Pinpoint the cell where the given text exists, returning its (X, Y) midpoint coordinate. 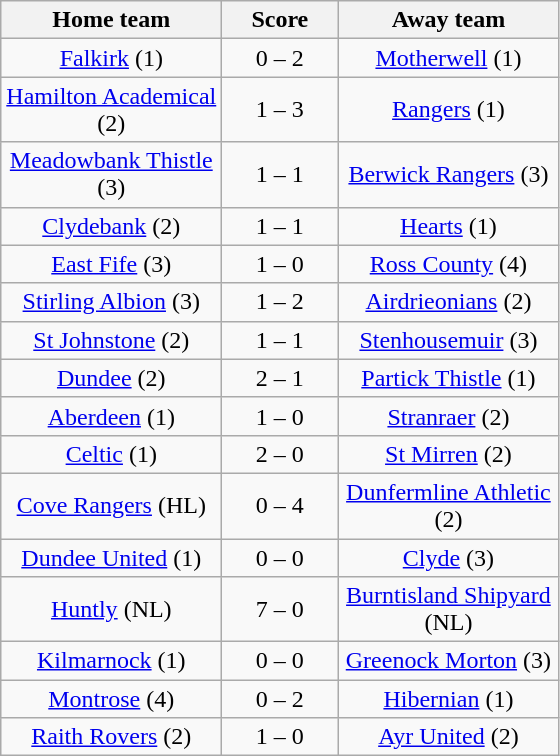
St Mirren (2) (448, 454)
Montrose (4) (112, 699)
7 – 0 (280, 610)
Hearts (1) (448, 226)
1 – 2 (280, 302)
Aberdeen (1) (112, 416)
Meadowbank Thistle (3) (112, 174)
Rangers (1) (448, 110)
2 – 1 (280, 378)
2 – 0 (280, 454)
Celtic (1) (112, 454)
East Fife (3) (112, 264)
Away team (448, 20)
Ayr United (2) (448, 737)
Greenock Morton (3) (448, 661)
Kilmarnock (1) (112, 661)
Dunfermline Athletic (2) (448, 506)
Huntly (NL) (112, 610)
Stenhousemuir (3) (448, 340)
Raith Rovers (2) (112, 737)
1 – 3 (280, 110)
Airdrieonians (2) (448, 302)
Hibernian (1) (448, 699)
Falkirk (1) (112, 58)
Home team (112, 20)
Stranraer (2) (448, 416)
Clydebank (2) (112, 226)
Partick Thistle (1) (448, 378)
Cove Rangers (HL) (112, 506)
Dundee United (1) (112, 557)
Hamilton Academical (2) (112, 110)
0 – 4 (280, 506)
Motherwell (1) (448, 58)
Dundee (2) (112, 378)
Berwick Rangers (3) (448, 174)
Clyde (3) (448, 557)
Burntisland Shipyard (NL) (448, 610)
St Johnstone (2) (112, 340)
Score (280, 20)
Stirling Albion (3) (112, 302)
Ross County (4) (448, 264)
